Provide the (X, Y) coordinate of the cell's center where the given text is located.  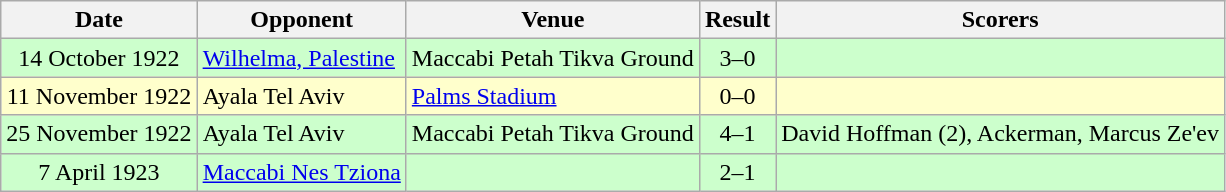
Palms Stadium (552, 96)
11 November 1922 (99, 96)
2–1 (737, 172)
Opponent (302, 20)
Result (737, 20)
14 October 1922 (99, 58)
Date (99, 20)
4–1 (737, 134)
Maccabi Nes Tziona (302, 172)
25 November 1922 (99, 134)
7 April 1923 (99, 172)
3–0 (737, 58)
Scorers (1000, 20)
Wilhelma, Palestine (302, 58)
Venue (552, 20)
David Hoffman (2), Ackerman, Marcus Ze'ev (1000, 134)
0–0 (737, 96)
